Pinpoint the cell where the given text exists, returning its [X, Y] midpoint coordinate. 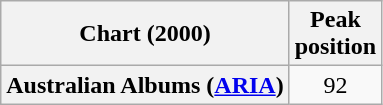
Peakposition [335, 34]
Australian Albums (ARIA) [145, 85]
92 [335, 85]
Chart (2000) [145, 34]
